Search for the cell housing the specified text and yield its (x, y) center coordinate. 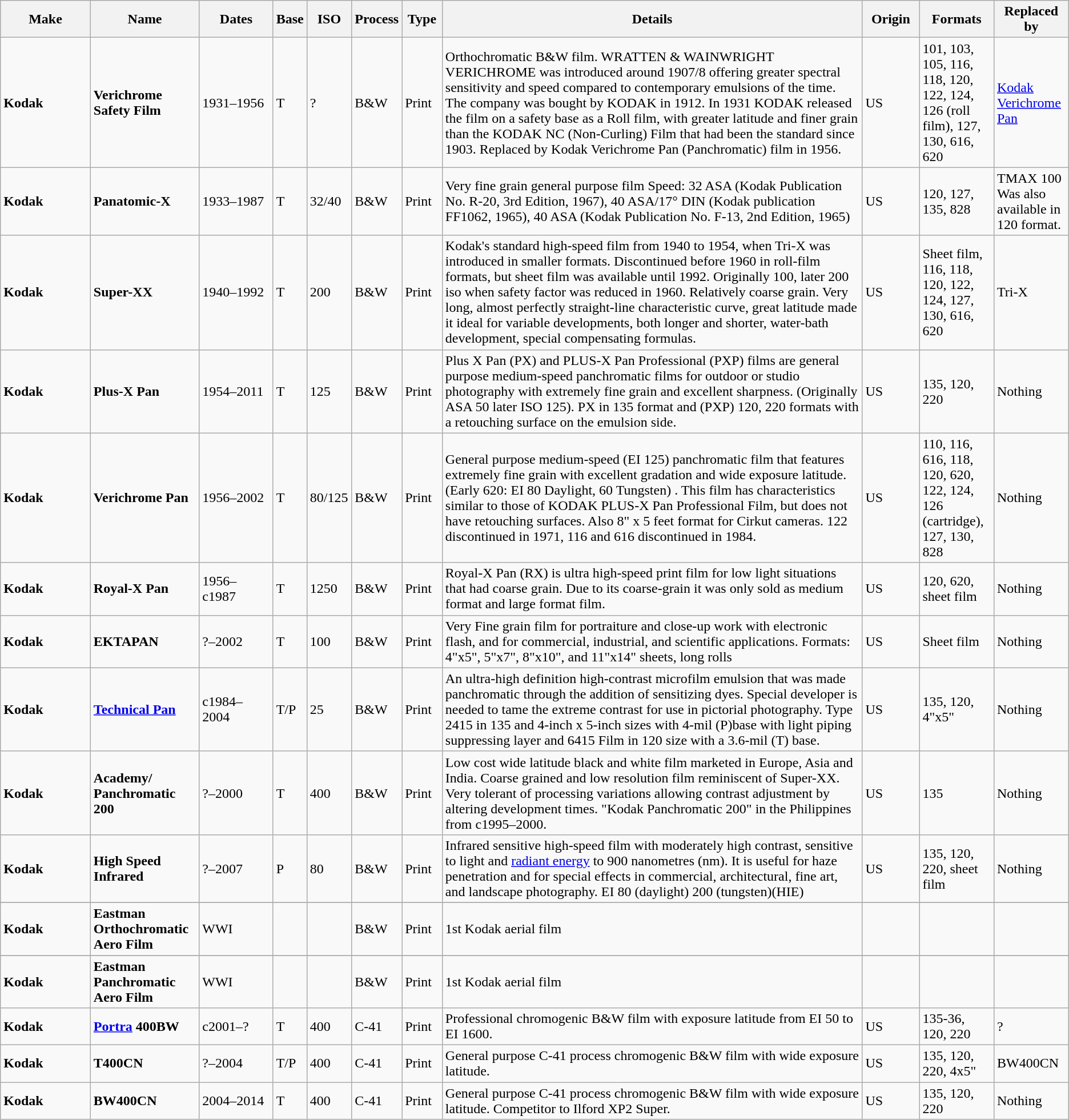
Portra 400BW (144, 1027)
80/125 (329, 498)
25 (329, 709)
80 (329, 868)
ISO (329, 19)
High Speed Infrared (144, 868)
1931–1956 (236, 103)
1956–c1987 (236, 589)
2004–2014 (236, 1101)
1940–1992 (236, 292)
T400CN (144, 1063)
200 (329, 292)
?–2004 (236, 1063)
Kodak Verichrome Pan (1031, 103)
Process (377, 19)
Sheet film, 116, 118, 120, 122, 124, 127, 130, 616, 620 (957, 292)
Replaced by (1031, 19)
1956–2002 (236, 498)
?–2007 (236, 868)
1933–1987 (236, 201)
32/40 (329, 201)
Sheet film (957, 641)
135-36, 120, 220 (957, 1027)
c1984–2004 (236, 709)
Verichrome Safety Film (144, 103)
Super-XX (144, 292)
P (290, 868)
135, 120, 220, 4x5" (957, 1063)
Verichrome Pan (144, 498)
Formats (957, 19)
110, 116, 616, 118, 120, 620, 122, 124, 126 (cartridge), 127, 130, 828 (957, 498)
TMAX 100 Was also available in 120 format. (1031, 201)
Dates (236, 19)
?–2000 (236, 793)
Plus-X Pan (144, 391)
1954–2011 (236, 391)
Make (46, 19)
EKTAPAN (144, 641)
125 (329, 391)
Details (652, 19)
101, 103, 105, 116, 118, 120, 122, 124, 126 (roll film), 127, 130, 616, 620 (957, 103)
Name (144, 19)
Eastman Panchromatic Aero Film (144, 981)
Tri-X (1031, 292)
Royal-X Pan (144, 589)
Base (290, 19)
General purpose C-41 process chromogenic B&W film with wide exposure latitude. Competitor to Ilford XP2 Super. (652, 1101)
100 (329, 641)
Professional chromogenic B&W film with exposure latitude from EI 50 to EI 1600. (652, 1027)
Type (423, 19)
135 (957, 793)
Eastman Orthochromatic Aero Film (144, 929)
?–2002 (236, 641)
120, 620, sheet film (957, 589)
Origin (891, 19)
Technical Pan (144, 709)
General purpose C-41 process chromogenic B&W film with wide exposure latitude. (652, 1063)
Panatomic-X (144, 201)
135, 120, 4"x5" (957, 709)
120, 127, 135, 828 (957, 201)
135, 120, 220, sheet film (957, 868)
c2001–? (236, 1027)
Academy/ Panchromatic 200 (144, 793)
1250 (329, 589)
